Output the (X, Y) coordinate of the center of the cell containing the given text.  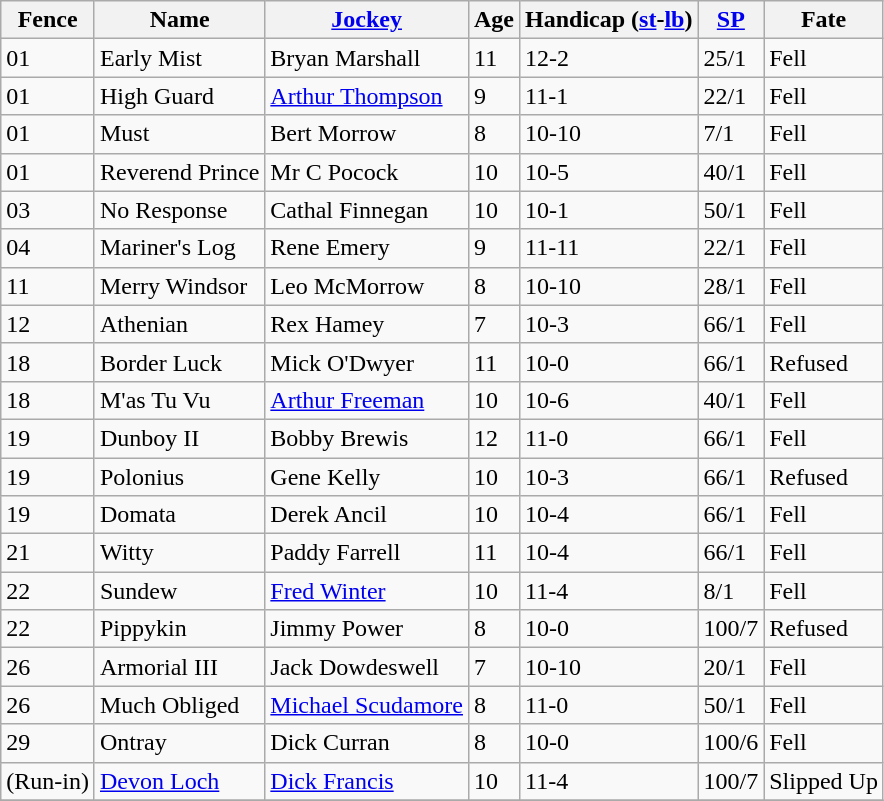
Bert Morrow (367, 134)
Early Mist (179, 58)
10-6 (609, 400)
Michael Scudamore (367, 705)
Polonius (179, 477)
Paddy Farrell (367, 553)
No Response (179, 210)
Athenian (179, 324)
Border Luck (179, 362)
12-2 (609, 58)
Dick Francis (367, 781)
Devon Loch (179, 781)
8/1 (731, 591)
Arthur Freeman (367, 400)
7/1 (731, 134)
03 (48, 210)
M'as Tu Vu (179, 400)
Age (494, 20)
21 (48, 553)
Rene Emery (367, 248)
Arthur Thompson (367, 96)
Witty (179, 553)
SP (731, 20)
Ontray (179, 743)
Much Obliged (179, 705)
20/1 (731, 667)
Fate (824, 20)
Must (179, 134)
29 (48, 743)
28/1 (731, 286)
100/6 (731, 743)
Name (179, 20)
Merry Windsor (179, 286)
10-5 (609, 172)
Fence (48, 20)
Jimmy Power (367, 629)
Armorial III (179, 667)
Jack Dowdeswell (367, 667)
Pippykin (179, 629)
Domata (179, 515)
Cathal Finnegan (367, 210)
Mick O'Dwyer (367, 362)
04 (48, 248)
(Run-in) (48, 781)
11-11 (609, 248)
Sundew (179, 591)
Fred Winter (367, 591)
Dunboy II (179, 438)
Reverend Prince (179, 172)
Bryan Marshall (367, 58)
Dick Curran (367, 743)
Slipped Up (824, 781)
Mariner's Log (179, 248)
Derek Ancil (367, 515)
25/1 (731, 58)
Bobby Brewis (367, 438)
Gene Kelly (367, 477)
Mr C Pocock (367, 172)
10-1 (609, 210)
Handicap (st-lb) (609, 20)
Jockey (367, 20)
Rex Hamey (367, 324)
Leo McMorrow (367, 286)
High Guard (179, 96)
11-1 (609, 96)
